From the cell containing the given text, extract its center point as [x, y] coordinate. 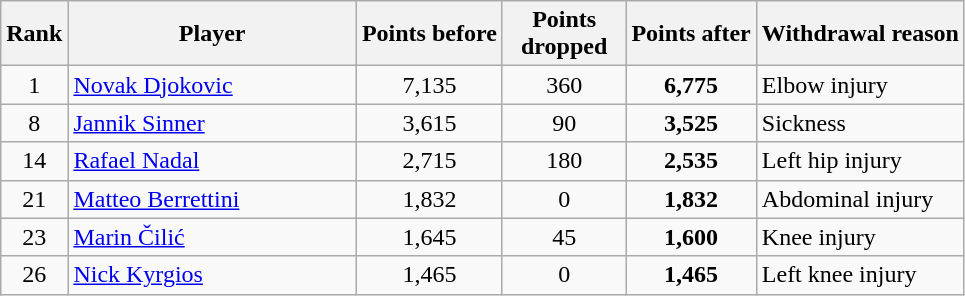
Novak Djokovic [212, 85]
180 [564, 161]
Abdominal injury [860, 199]
2,715 [429, 161]
Points before [429, 34]
Elbow injury [860, 85]
Nick Kyrgios [212, 275]
Left hip injury [860, 161]
Sickness [860, 123]
Rank [34, 34]
Rafael Nadal [212, 161]
360 [564, 85]
1,600 [691, 237]
3,615 [429, 123]
45 [564, 237]
Points after [691, 34]
14 [34, 161]
3,525 [691, 123]
Marin Čilić [212, 237]
26 [34, 275]
21 [34, 199]
Player [212, 34]
1 [34, 85]
7,135 [429, 85]
6,775 [691, 85]
8 [34, 123]
23 [34, 237]
Left knee injury [860, 275]
Jannik Sinner [212, 123]
1,645 [429, 237]
Withdrawal reason [860, 34]
Knee injury [860, 237]
2,535 [691, 161]
Matteo Berrettini [212, 199]
Points dropped [564, 34]
90 [564, 123]
